Determine the (X, Y) coordinate at the center of the cell enclosing the given text.  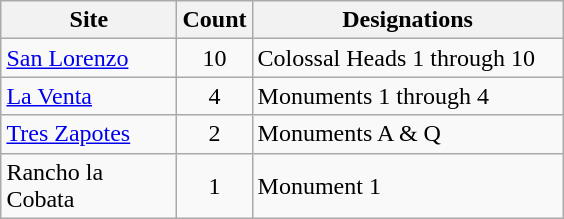
Designations (408, 20)
Monuments 1 through 4 (408, 96)
La Venta (89, 96)
Site (89, 20)
Monuments A & Q (408, 134)
4 (214, 96)
Monument 1 (408, 186)
San Lorenzo (89, 58)
Rancho la Cobata (89, 186)
1 (214, 186)
Count (214, 20)
2 (214, 134)
Colossal Heads 1 through 10 (408, 58)
Tres Zapotes (89, 134)
10 (214, 58)
